Extract the (x, y) coordinate from the center of the cell holding the provided text.  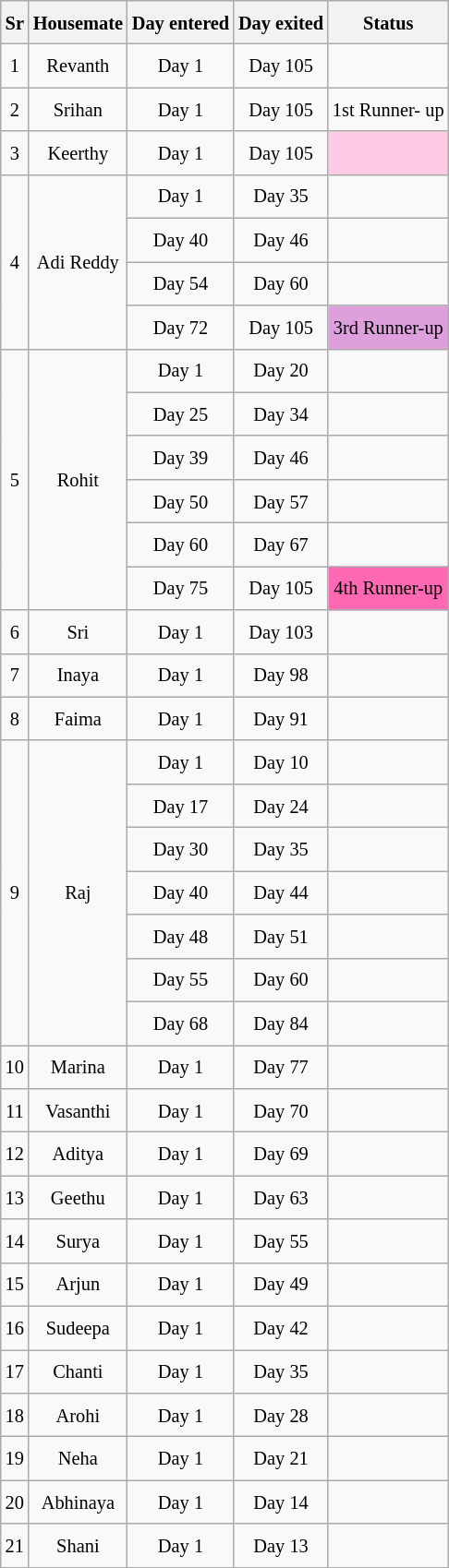
Day 39 (181, 458)
20 (15, 1502)
Day 84 (281, 1023)
2 (15, 109)
Day 49 (281, 1285)
Day 70 (281, 1109)
Surya (78, 1240)
3 (15, 153)
Day 44 (281, 892)
Day 75 (181, 587)
Aditya (78, 1154)
Day 51 (281, 936)
Day 30 (181, 849)
Day 28 (281, 1414)
Day 68 (181, 1023)
16 (15, 1327)
Abhinaya (78, 1502)
Day 20 (281, 371)
Day 63 (281, 1198)
Vasanthi (78, 1109)
Day 13 (281, 1545)
6 (15, 631)
Keerthy (78, 153)
Day 98 (281, 676)
Day 72 (181, 327)
12 (15, 1154)
10 (15, 1067)
Day 48 (181, 936)
Day 91 (281, 718)
Day 57 (281, 500)
7 (15, 676)
Day 67 (281, 545)
5 (15, 480)
17 (15, 1371)
8 (15, 718)
Day 10 (281, 762)
18 (15, 1414)
Srihan (78, 109)
14 (15, 1240)
Chanti (78, 1371)
Day 24 (281, 805)
Day 34 (281, 413)
Day 14 (281, 1502)
Revanth (78, 66)
Day 69 (281, 1154)
Status (388, 22)
Day 77 (281, 1067)
4th Runner-up (388, 587)
1 (15, 66)
Arjun (78, 1285)
13 (15, 1198)
Marina (78, 1067)
Adi Reddy (78, 262)
Geethu (78, 1198)
9 (15, 892)
Day 25 (181, 413)
Faima (78, 718)
15 (15, 1285)
Day exited (281, 22)
Shani (78, 1545)
Housemate (78, 22)
Raj (78, 892)
Day entered (181, 22)
Sr (15, 22)
Day 54 (181, 282)
Sudeepa (78, 1327)
21 (15, 1545)
Inaya (78, 676)
4 (15, 262)
Day 50 (181, 500)
Day 17 (181, 805)
Day 42 (281, 1327)
Arohi (78, 1414)
19 (15, 1458)
1st Runner- up (388, 109)
11 (15, 1109)
Day 103 (281, 631)
3rd Runner-up (388, 327)
Sri (78, 631)
Neha (78, 1458)
Rohit (78, 480)
Day 21 (281, 1458)
